Extract the (X, Y) coordinate from the center of the cell holding the provided text.  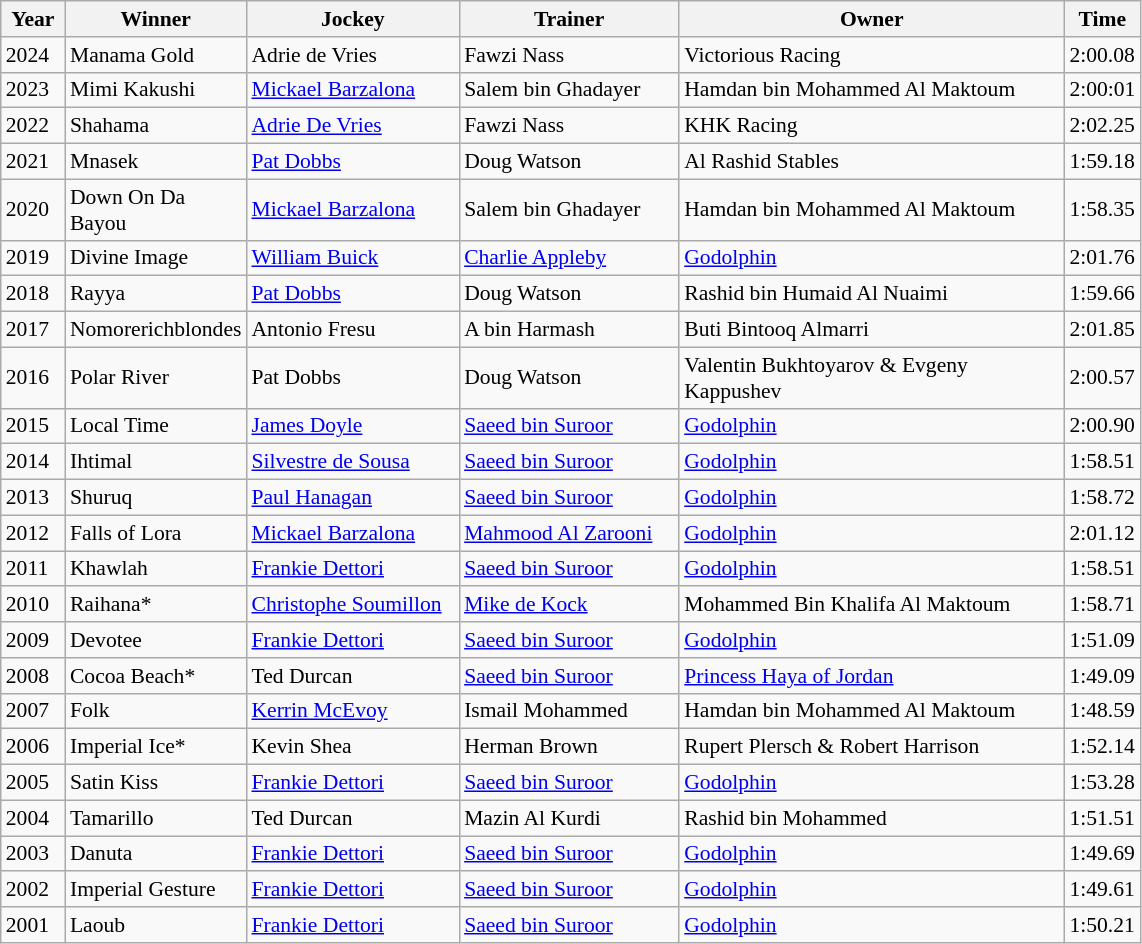
1:59.66 (1102, 294)
Devotee (156, 640)
Danuta (156, 854)
Silvestre de Sousa (352, 462)
Trainer (569, 19)
Time (1102, 19)
2014 (33, 462)
Rashid bin Mohammed (872, 818)
2003 (33, 854)
2023 (33, 90)
1:49.09 (1102, 676)
2011 (33, 569)
Al Rashid Stables (872, 162)
2:00.08 (1102, 55)
2015 (33, 426)
2006 (33, 747)
2005 (33, 783)
Imperial Ice* (156, 747)
Kerrin McEvoy (352, 711)
Falls of Lora (156, 533)
Antonio Fresu (352, 330)
2004 (33, 818)
1:58.35 (1102, 210)
Folk (156, 711)
Princess Haya of Jordan (872, 676)
William Buick (352, 258)
2021 (33, 162)
Divine Image (156, 258)
Khawlah (156, 569)
2024 (33, 55)
Winner (156, 19)
2007 (33, 711)
1:53.28 (1102, 783)
Rupert Plersch & Robert Harrison (872, 747)
2017 (33, 330)
A bin Harmash (569, 330)
Tamarillo (156, 818)
Mimi Kakushi (156, 90)
1:49.61 (1102, 890)
2020 (33, 210)
2018 (33, 294)
Christophe Soumillon (352, 605)
Rashid bin Humaid Al Nuaimi (872, 294)
2:00.90 (1102, 426)
Manama Gold (156, 55)
Polar River (156, 378)
2001 (33, 925)
Shuruq (156, 498)
Ihtimal (156, 462)
1:52.14 (1102, 747)
1:49.69 (1102, 854)
2:01.76 (1102, 258)
Local Time (156, 426)
2:00:01 (1102, 90)
1:50.21 (1102, 925)
2019 (33, 258)
Adrie De Vries (352, 126)
Laoub (156, 925)
Ismail Mohammed (569, 711)
Shahama (156, 126)
1:48.59 (1102, 711)
Buti Bintooq Almarri (872, 330)
2010 (33, 605)
2022 (33, 126)
2:02.25 (1102, 126)
Satin Kiss (156, 783)
Year (33, 19)
Valentin Bukhtoyarov & Evgeny Kappushev (872, 378)
Paul Hanagan (352, 498)
James Doyle (352, 426)
2013 (33, 498)
Nomorerichblondes (156, 330)
Mazin Al Kurdi (569, 818)
2:01.12 (1102, 533)
2012 (33, 533)
2:01.85 (1102, 330)
2:00.57 (1102, 378)
Kevin Shea (352, 747)
1:58.71 (1102, 605)
Raihana* (156, 605)
2009 (33, 640)
2016 (33, 378)
Adrie de Vries (352, 55)
Mnasek (156, 162)
Charlie Appleby (569, 258)
Cocoa Beach* (156, 676)
Mike de Kock (569, 605)
1:58.72 (1102, 498)
Rayya (156, 294)
KHK Racing (872, 126)
Down On Da Bayou (156, 210)
Owner (872, 19)
Victorious Racing (872, 55)
Mahmood Al Zarooni (569, 533)
1:51.51 (1102, 818)
Jockey (352, 19)
1:59.18 (1102, 162)
2002 (33, 890)
1:51.09 (1102, 640)
2008 (33, 676)
Herman Brown (569, 747)
Imperial Gesture (156, 890)
Mohammed Bin Khalifa Al Maktoum (872, 605)
